Determine the [X, Y] coordinate at the center of the cell enclosing the given text.  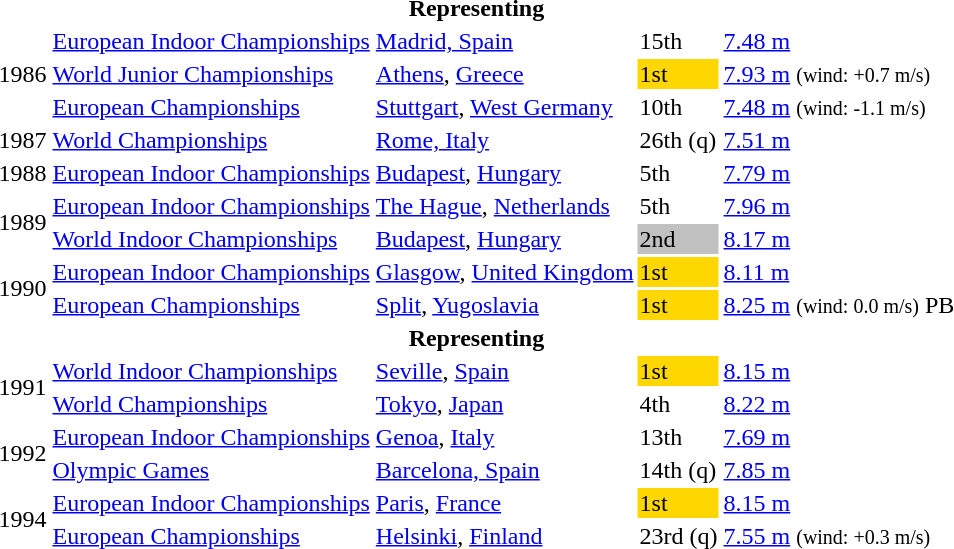
Stuttgart, West Germany [504, 107]
4th [678, 404]
2nd [678, 239]
Rome, Italy [504, 140]
Glasgow, United Kingdom [504, 272]
Tokyo, Japan [504, 404]
26th (q) [678, 140]
World Junior Championships [211, 74]
Genoa, Italy [504, 437]
13th [678, 437]
Athens, Greece [504, 74]
14th (q) [678, 470]
10th [678, 107]
The Hague, Netherlands [504, 206]
Split, Yugoslavia [504, 305]
Olympic Games [211, 470]
Paris, France [504, 503]
15th [678, 41]
Seville, Spain [504, 371]
Madrid, Spain [504, 41]
Barcelona, Spain [504, 470]
